Output the [X, Y] coordinate of the center of the cell containing the given text.  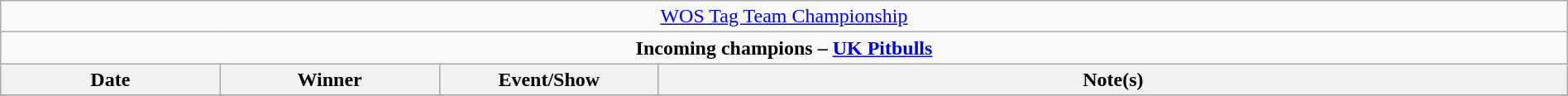
Incoming champions – UK Pitbulls [784, 48]
WOS Tag Team Championship [784, 17]
Event/Show [549, 79]
Winner [329, 79]
Date [111, 79]
Note(s) [1113, 79]
